Return the [X, Y] coordinate for the center point of the cell that contains the specified text.  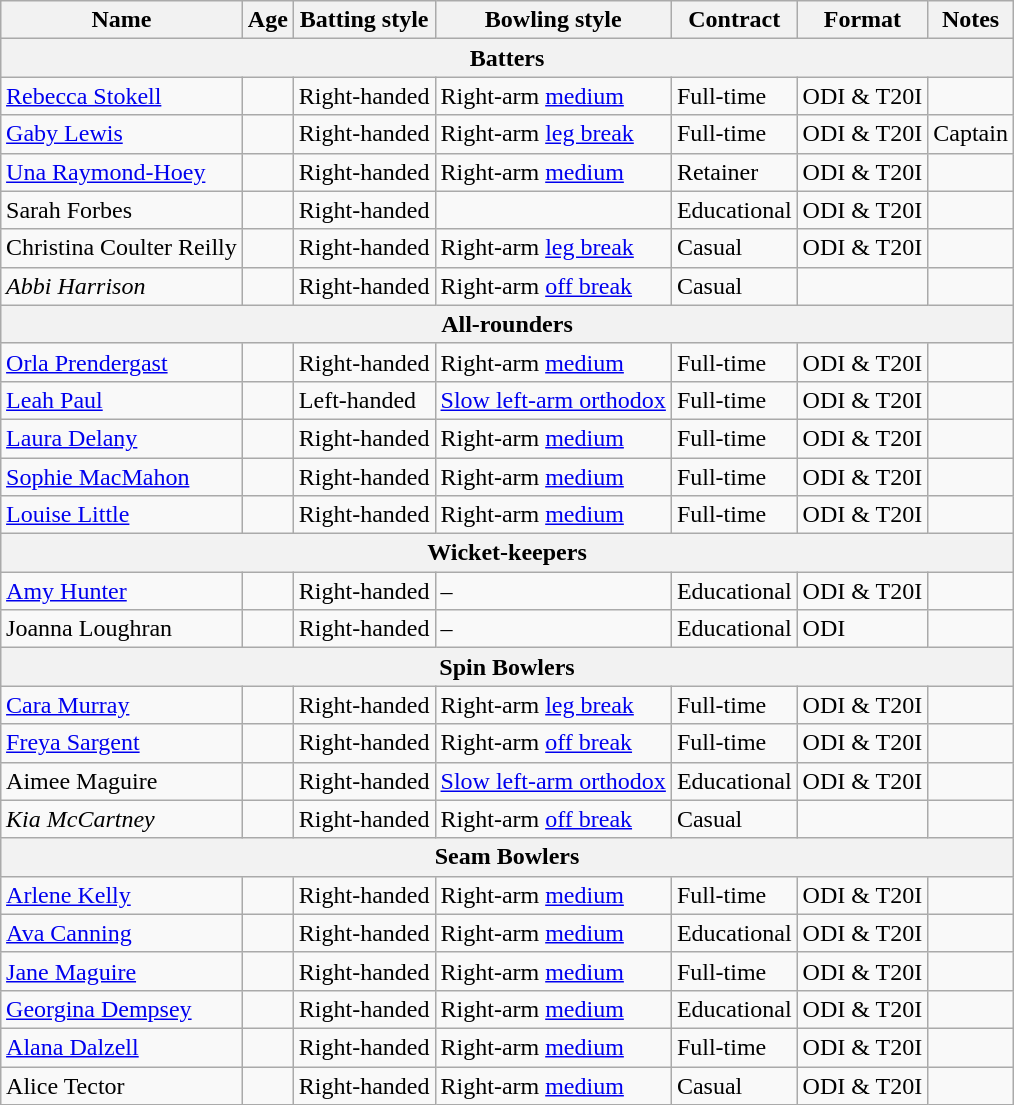
Aimee Maguire [122, 781]
Alice Tector [122, 1085]
Name [122, 20]
Cara Murray [122, 705]
Gaby Lewis [122, 134]
Louise Little [122, 515]
Batters [508, 58]
Batting style [364, 20]
Contract [734, 20]
Jane Maguire [122, 971]
Alana Dalzell [122, 1047]
Format [862, 20]
Amy Hunter [122, 591]
Age [268, 20]
Joanna Loughran [122, 629]
Laura Delany [122, 438]
ODI [862, 629]
Rebecca Stokell [122, 96]
Georgina Dempsey [122, 1009]
Leah Paul [122, 400]
Captain [971, 134]
Left-handed [364, 400]
Orla Prendergast [122, 362]
Arlene Kelly [122, 895]
Una Raymond-Hoey [122, 172]
Wicket-keepers [508, 553]
Spin Bowlers [508, 667]
Notes [971, 20]
Sophie MacMahon [122, 477]
Sarah Forbes [122, 210]
Ava Canning [122, 933]
Christina Coulter Reilly [122, 248]
All-rounders [508, 324]
Freya Sargent [122, 743]
Seam Bowlers [508, 857]
Bowling style [553, 20]
Retainer [734, 172]
Kia McCartney [122, 819]
Abbi Harrison [122, 286]
